From the cell containing the given text, extract its center point as (x, y) coordinate. 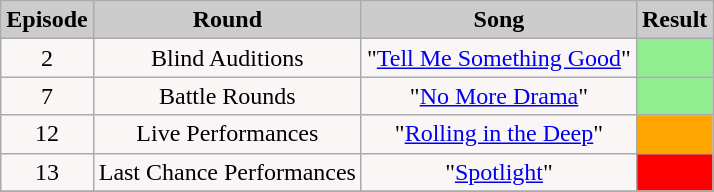
Song (498, 20)
Round (227, 20)
Live Performances (227, 134)
"No More Drama" (498, 96)
"Tell Me Something Good" (498, 58)
"Rolling in the Deep" (498, 134)
2 (47, 58)
7 (47, 96)
"Spotlight" (498, 172)
Battle Rounds (227, 96)
Result (674, 20)
13 (47, 172)
12 (47, 134)
Last Chance Performances (227, 172)
Episode (47, 20)
Blind Auditions (227, 58)
